Identify which cell holds the provided text, then report its (X, Y) central coordinate. 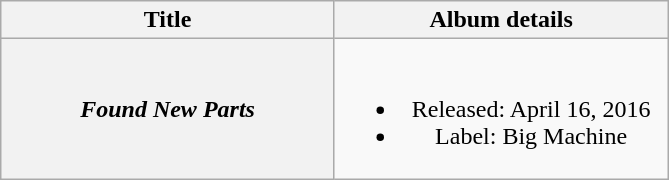
Album details (501, 20)
Found New Parts (168, 109)
Title (168, 20)
Released: April 16, 2016Label: Big Machine (501, 109)
